Pinpoint the cell where the given text exists, returning its [x, y] midpoint coordinate. 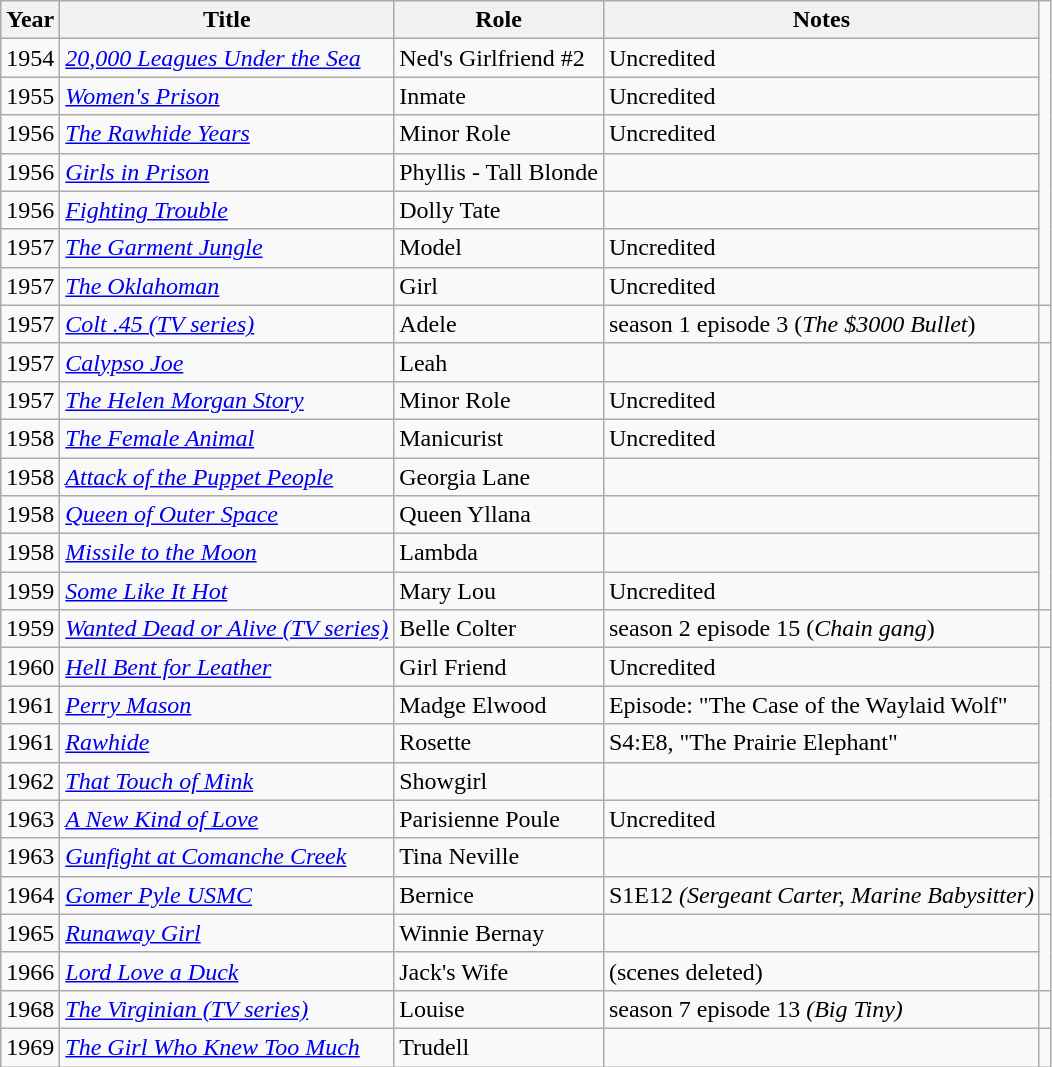
Colt .45 (TV series) [227, 324]
Queen Yllana [499, 515]
Jack's Wife [499, 971]
Attack of the Puppet People [227, 477]
Calypso Joe [227, 362]
The Virginian (TV series) [227, 1009]
Year [30, 20]
Belle Colter [499, 629]
Manicurist [499, 438]
Girl Friend [499, 667]
Rosette [499, 743]
Adele [499, 324]
Queen of Outer Space [227, 515]
The Oklahoman [227, 286]
Role [499, 20]
Showgirl [499, 781]
Mary Lou [499, 591]
Girls in Prison [227, 172]
Winnie Bernay [499, 933]
A New Kind of Love [227, 819]
Wanted Dead or Alive (TV series) [227, 629]
Phyllis - Tall Blonde [499, 172]
Women's Prison [227, 96]
season 2 episode 15 (Chain gang) [821, 629]
Model [499, 248]
Ned's Girlfriend #2 [499, 58]
season 7 episode 13 (Big Tiny) [821, 1009]
The Garment Jungle [227, 248]
Missile to the Moon [227, 553]
The Helen Morgan Story [227, 400]
Runaway Girl [227, 933]
The Girl Who Knew Too Much [227, 1047]
Lambda [499, 553]
Some Like It Hot [227, 591]
Trudell [499, 1047]
Tina Neville [499, 857]
Dolly Tate [499, 210]
S1E12 (Sergeant Carter, Marine Babysitter) [821, 895]
Gomer Pyle USMC [227, 895]
Parisienne Poule [499, 819]
Rawhide [227, 743]
Madge Elwood [499, 705]
1969 [30, 1047]
Georgia Lane [499, 477]
Perry Mason [227, 705]
Leah [499, 362]
That Touch of Mink [227, 781]
1955 [30, 96]
Fighting Trouble [227, 210]
1960 [30, 667]
Louise [499, 1009]
1968 [30, 1009]
Bernice [499, 895]
1954 [30, 58]
Girl [499, 286]
Title [227, 20]
1962 [30, 781]
20,000 Leagues Under the Sea [227, 58]
Gunfight at Comanche Creek [227, 857]
Hell Bent for Leather [227, 667]
1964 [30, 895]
S4:E8, "The Prairie Elephant" [821, 743]
The Rawhide Years [227, 134]
season 1 episode 3 (The $3000 Bullet) [821, 324]
(scenes deleted) [821, 971]
The Female Animal [227, 438]
Episode: "The Case of the Waylaid Wolf" [821, 705]
1966 [30, 971]
Notes [821, 20]
1965 [30, 933]
Lord Love a Duck [227, 971]
Inmate [499, 96]
